Provide the [X, Y] coordinate of the cell's center where the given text is located.  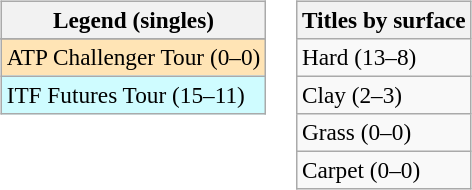
Legend (singles) [133, 20]
ATP Challenger Tour (0–0) [133, 57]
Titles by surface [384, 20]
Grass (0–0) [384, 133]
ITF Futures Tour (15–11) [133, 95]
Carpet (0–0) [384, 171]
Clay (2–3) [384, 95]
Hard (13–8) [384, 57]
